Scan for the cell matching the given text and deliver its [x, y] coordinate at center. 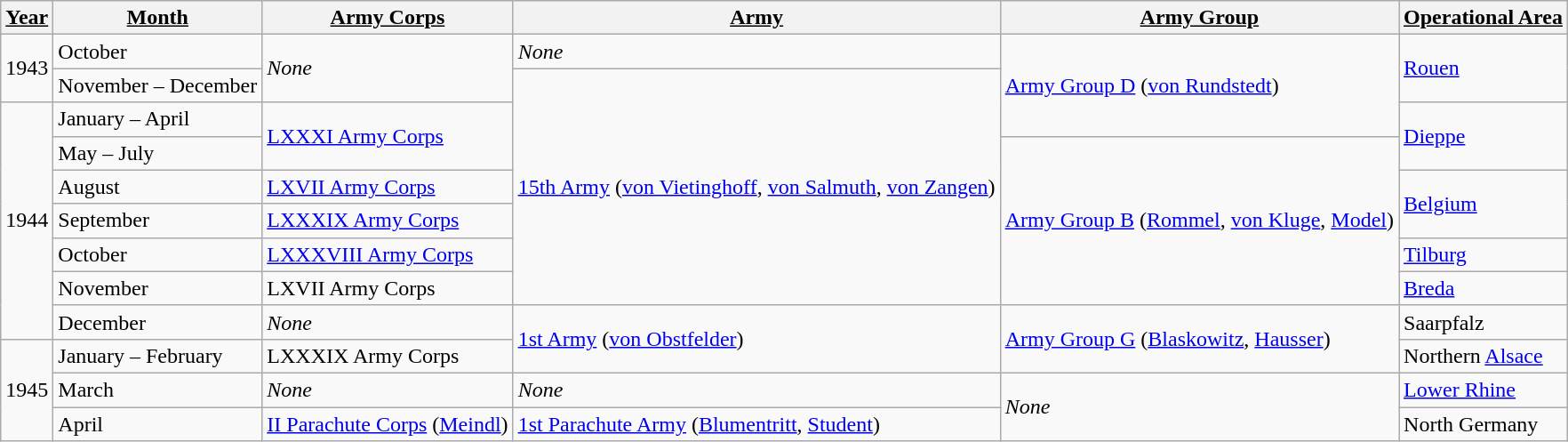
1943 [27, 68]
Dieppe [1484, 136]
Month [158, 18]
North Germany [1484, 424]
Army Group D (von Rundstedt) [1199, 85]
Year [27, 18]
Saarpfalz [1484, 322]
August [158, 187]
Lower Rhine [1484, 390]
Army Group [1199, 18]
Northern Alsace [1484, 356]
January – April [158, 119]
1st Army (von Obstfelder) [756, 339]
LXXXVIII Army Corps [388, 254]
Army [756, 18]
1944 [27, 221]
Rouen [1484, 68]
15th Army (von Vietinghoff, von Salmuth, von Zangen) [756, 187]
Army Group G (Blaskowitz, Hausser) [1199, 339]
Tilburg [1484, 254]
1945 [27, 390]
November [158, 288]
March [158, 390]
May – July [158, 153]
January – February [158, 356]
September [158, 221]
Army Corps [388, 18]
1st Parachute Army (Blumentritt, Student) [756, 424]
Operational Area [1484, 18]
LXXXI Army Corps [388, 136]
April [158, 424]
December [158, 322]
Army Group B (Rommel, von Kluge, Model) [1199, 221]
II Parachute Corps (Meindl) [388, 424]
November – December [158, 85]
Belgium [1484, 204]
Breda [1484, 288]
